Return (X, Y) of the center of cell containing provided text 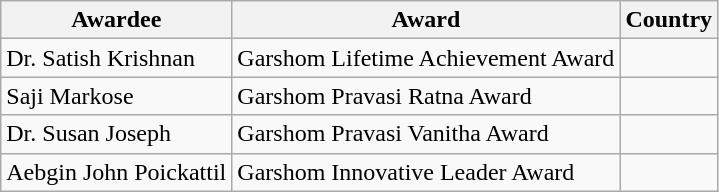
Garshom Lifetime Achievement Award (426, 58)
Saji Markose (116, 96)
Award (426, 20)
Dr. Susan Joseph (116, 134)
Country (669, 20)
Garshom Pravasi Ratna Award (426, 96)
Aebgin John Poickattil (116, 172)
Garshom Innovative Leader Award (426, 172)
Dr. Satish Krishnan (116, 58)
Garshom Pravasi Vanitha Award (426, 134)
Awardee (116, 20)
